Locate the cell with the specified text and output its [X, Y] center coordinate. 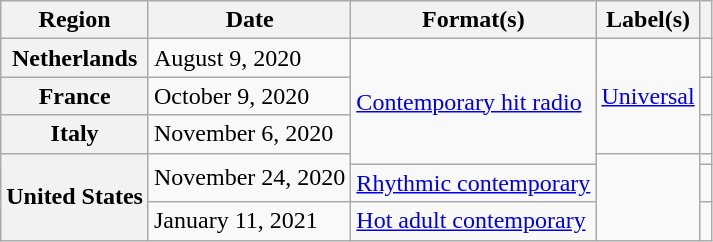
November 6, 2020 [249, 134]
November 24, 2020 [249, 178]
Date [249, 20]
France [75, 96]
Label(s) [648, 20]
Universal [648, 96]
Contemporary hit radio [474, 102]
Hot adult contemporary [474, 221]
October 9, 2020 [249, 96]
Rhythmic contemporary [474, 183]
Netherlands [75, 58]
January 11, 2021 [249, 221]
Region [75, 20]
Format(s) [474, 20]
August 9, 2020 [249, 58]
Italy [75, 134]
United States [75, 196]
